Scan for the cell matching the given text and deliver its [X, Y] coordinate at center. 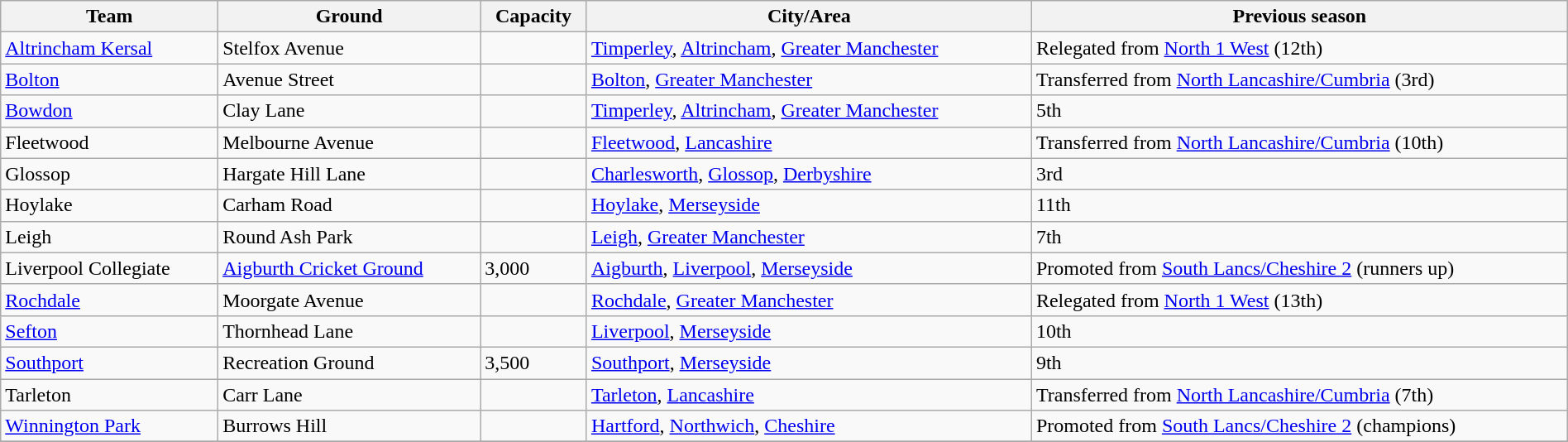
Leigh [109, 237]
Fleetwood, Lancashire [809, 142]
Rochdale, Greater Manchester [809, 300]
Aigburth Cricket Ground [349, 268]
Sefton [109, 331]
Carr Lane [349, 395]
7th [1299, 237]
Southport, Merseyside [809, 363]
9th [1299, 363]
Transferred from North Lancashire/Cumbria (7th) [1299, 395]
Thornhead Lane [349, 331]
Recreation Ground [349, 363]
Winnington Park [109, 426]
3rd [1299, 174]
Burrows Hill [349, 426]
Clay Lane [349, 111]
Stelfox Avenue [349, 48]
Bolton [109, 79]
Relegated from North 1 West (13th) [1299, 300]
Capacity [534, 17]
3,000 [534, 268]
Altrincham Kersal [109, 48]
3,500 [534, 363]
Round Ash Park [349, 237]
Tarleton, Lancashire [809, 395]
Southport [109, 363]
Bolton, Greater Manchester [809, 79]
Previous season [1299, 17]
Tarleton [109, 395]
City/Area [809, 17]
Moorgate Avenue [349, 300]
Promoted from South Lancs/Cheshire 2 (champions) [1299, 426]
Aigburth, Liverpool, Merseyside [809, 268]
Relegated from North 1 West (12th) [1299, 48]
Hartford, Northwich, Cheshire [809, 426]
Liverpool Collegiate [109, 268]
Melbourne Avenue [349, 142]
Leigh, Greater Manchester [809, 237]
Fleetwood [109, 142]
11th [1299, 205]
Promoted from South Lancs/Cheshire 2 (runners up) [1299, 268]
Carham Road [349, 205]
Transferred from North Lancashire/Cumbria (10th) [1299, 142]
Ground [349, 17]
Hargate Hill Lane [349, 174]
Glossop [109, 174]
10th [1299, 331]
Hoylake, Merseyside [809, 205]
5th [1299, 111]
Hoylake [109, 205]
Rochdale [109, 300]
Liverpool, Merseyside [809, 331]
Team [109, 17]
Avenue Street [349, 79]
Bowdon [109, 111]
Transferred from North Lancashire/Cumbria (3rd) [1299, 79]
Charlesworth, Glossop, Derbyshire [809, 174]
